Return (X, Y) of the center of cell containing provided text 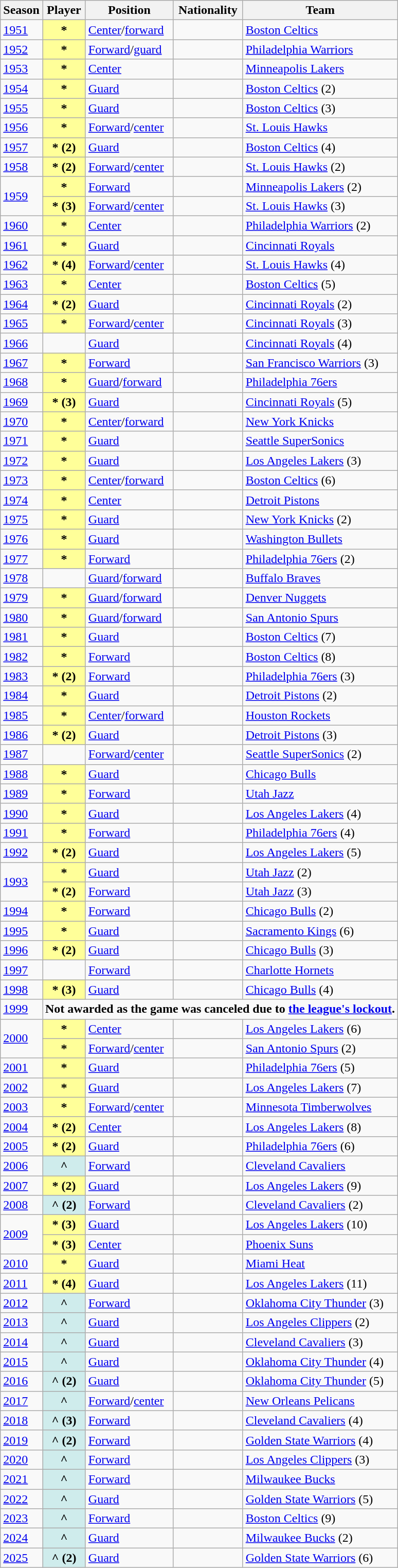
St. Louis Hawks (320, 128)
Cincinnati Royals (320, 245)
New York Knicks (320, 421)
Position (129, 10)
Player (64, 10)
Golden State Warriors (5) (320, 1499)
Cincinnati Royals (2) (320, 304)
Cleveland Cavaliers (2) (320, 1205)
1990 (22, 813)
Los Angeles Lakers (8) (320, 1126)
Boston Celtics (8) (320, 657)
New Orleans Pelicans (320, 1401)
1979 (22, 598)
Philadelphia 76ers (4) (320, 833)
Philadelphia 76ers (5) (320, 1068)
Minneapolis Lakers (2) (320, 186)
Seattle SuperSonics (320, 441)
Philadelphia 76ers (6) (320, 1146)
1971 (22, 441)
1966 (22, 343)
Philadelphia Warriors (320, 49)
Forward/guard (129, 49)
1955 (22, 108)
Utah Jazz (3) (320, 892)
Los Angeles Lakers (11) (320, 1283)
Chicago Bulls (2) (320, 911)
Chicago Bulls (3) (320, 950)
Boston Celtics (4) (320, 147)
1973 (22, 480)
1985 (22, 715)
2017 (22, 1401)
Seattle SuperSonics (2) (320, 754)
Oklahoma City Thunder (5) (320, 1381)
Washington Bullets (320, 539)
Chicago Bulls (320, 774)
1996 (22, 950)
Boston Celtics (2) (320, 89)
2001 (22, 1068)
Team (320, 10)
1972 (22, 461)
Philadelphia 76ers (2) (320, 558)
San Antonio Spurs (320, 618)
Cleveland Cavaliers (4) (320, 1420)
1987 (22, 754)
Los Angeles Lakers (3) (320, 461)
1986 (22, 735)
Detroit Pistons (320, 500)
1997 (22, 970)
1992 (22, 852)
1993 (22, 882)
Buffalo Braves (320, 578)
Not awarded as the game was canceled due to the league's lockout. (220, 1009)
Phoenix Suns (320, 1244)
Los Angeles Lakers (7) (320, 1087)
2005 (22, 1146)
1984 (22, 696)
Los Angeles Clippers (2) (320, 1323)
Philadelphia Warriors (2) (320, 225)
Boston Celtics (5) (320, 285)
2019 (22, 1440)
St. Louis Hawks (2) (320, 167)
2023 (22, 1519)
2020 (22, 1459)
1988 (22, 774)
1980 (22, 618)
1989 (22, 794)
1965 (22, 324)
1981 (22, 637)
Milwaukee Bucks (320, 1479)
Philadelphia 76ers (3) (320, 676)
1977 (22, 558)
New York Knicks (2) (320, 519)
San Francisco Warriors (3) (320, 363)
Detroit Pistons (3) (320, 735)
1982 (22, 657)
2016 (22, 1381)
Minneapolis Lakers (320, 69)
1970 (22, 421)
2003 (22, 1107)
1998 (22, 990)
Boston Celtics (320, 30)
2014 (22, 1342)
1956 (22, 128)
2000 (22, 1038)
Los Angeles Lakers (5) (320, 852)
1967 (22, 363)
1999 (22, 1009)
2004 (22, 1126)
Cincinnati Royals (4) (320, 343)
2021 (22, 1479)
Miami Heat (320, 1264)
1960 (22, 225)
1995 (22, 931)
Los Angeles Lakers (10) (320, 1225)
Boston Celtics (9) (320, 1519)
1952 (22, 49)
Minnesota Timberwolves (320, 1107)
1959 (22, 196)
Los Angeles Lakers (9) (320, 1185)
2012 (22, 1303)
1991 (22, 833)
Oklahoma City Thunder (3) (320, 1303)
Sacramento Kings (6) (320, 931)
Utah Jazz (2) (320, 872)
1951 (22, 30)
1954 (22, 89)
Chicago Bulls (4) (320, 990)
Los Angeles Lakers (6) (320, 1029)
2002 (22, 1087)
1968 (22, 382)
St. Louis Hawks (3) (320, 206)
Cleveland Cavaliers (320, 1166)
2008 (22, 1205)
1961 (22, 245)
Nationality (208, 10)
Boston Celtics (7) (320, 637)
Season (22, 10)
1975 (22, 519)
1963 (22, 285)
Los Angeles Clippers (3) (320, 1459)
Boston Celtics (6) (320, 480)
2025 (22, 1558)
^ (3) (64, 1420)
San Antonio Spurs (2) (320, 1048)
1962 (22, 265)
Houston Rockets (320, 715)
Cincinnati Royals (3) (320, 324)
2010 (22, 1264)
1983 (22, 676)
1978 (22, 578)
Golden State Warriors (6) (320, 1558)
1976 (22, 539)
Charlotte Hornets (320, 970)
2009 (22, 1235)
1974 (22, 500)
1994 (22, 911)
Golden State Warriors (4) (320, 1440)
2007 (22, 1185)
Oklahoma City Thunder (4) (320, 1362)
2022 (22, 1499)
1957 (22, 147)
Detroit Pistons (2) (320, 696)
2024 (22, 1538)
2013 (22, 1323)
Denver Nuggets (320, 598)
2011 (22, 1283)
Utah Jazz (320, 794)
1958 (22, 167)
2015 (22, 1362)
2018 (22, 1420)
Boston Celtics (3) (320, 108)
Milwaukee Bucks (2) (320, 1538)
Los Angeles Lakers (4) (320, 813)
Cincinnati Royals (5) (320, 402)
1953 (22, 69)
Cleveland Cavaliers (3) (320, 1342)
2006 (22, 1166)
1964 (22, 304)
Philadelphia 76ers (320, 382)
St. Louis Hawks (4) (320, 265)
1969 (22, 402)
